Detect which cell encompasses the target text, then output its (x, y) center coordinate. 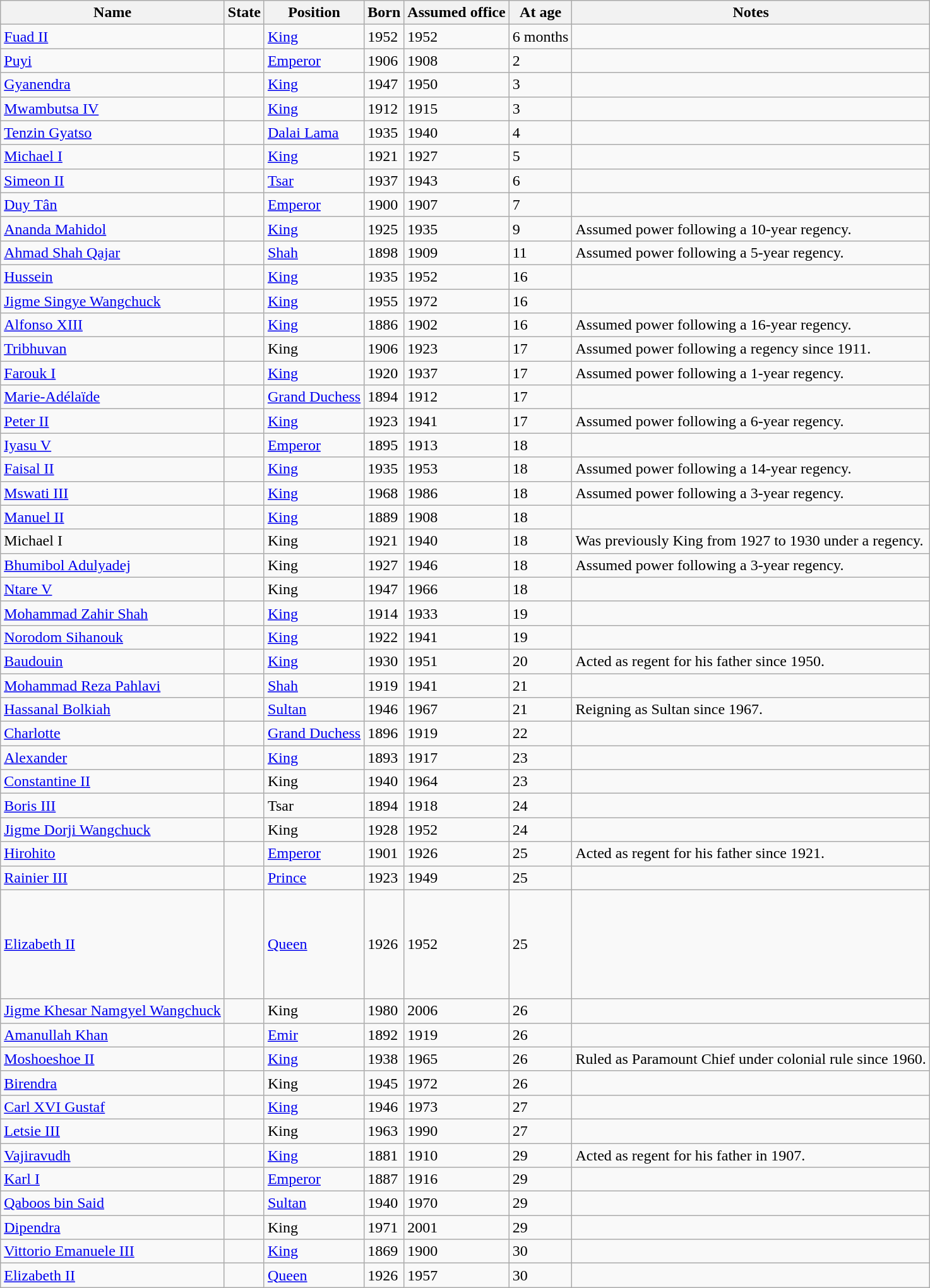
Prince (314, 878)
20 (540, 661)
Jigme Khesar Namgyel Wangchuck (112, 1011)
1986 (456, 493)
Vajiravudh (112, 1155)
1928 (384, 830)
Tenzin Gyatso (112, 133)
Norodom Sihanouk (112, 637)
Letsie III (112, 1131)
Assumed power following a 1-year regency. (751, 373)
1909 (456, 253)
1943 (456, 181)
Constantine II (112, 782)
Acted as regent for his father since 1921. (751, 854)
1889 (384, 517)
Vittorio Emanuele III (112, 1251)
1881 (384, 1155)
1886 (384, 325)
Qaboos bin Said (112, 1203)
1895 (384, 445)
5 (540, 157)
Hassanal Bolkiah (112, 710)
1949 (456, 878)
Bhumibol Adulyadej (112, 565)
1965 (456, 1059)
1920 (384, 373)
Tribhuvan (112, 349)
1914 (384, 613)
2001 (456, 1227)
Notes (751, 13)
1964 (456, 782)
Hussein (112, 277)
Baudouin (112, 661)
1915 (456, 109)
Puyi (112, 61)
Assumed office (456, 13)
1968 (384, 493)
Birendra (112, 1083)
Name (112, 13)
1955 (384, 301)
Ruled as Paramount Chief under colonial rule since 1960. (751, 1059)
1901 (384, 854)
Duy Tân (112, 205)
1896 (384, 734)
2006 (456, 1011)
Emir (314, 1035)
9 (540, 229)
Iyasu V (112, 445)
1971 (384, 1227)
Fuad II (112, 37)
1967 (456, 710)
1902 (456, 325)
1966 (456, 589)
1918 (456, 806)
1898 (384, 253)
Amanullah Khan (112, 1035)
Position (314, 13)
Faisal II (112, 469)
Jigme Singye Wangchuck (112, 301)
1933 (456, 613)
Carl XVI Gustaf (112, 1107)
Reigning as Sultan since 1967. (751, 710)
4 (540, 133)
1892 (384, 1035)
1916 (456, 1179)
6 (540, 181)
Karl I (112, 1179)
Assumed power following a regency since 1911. (751, 349)
Peter II (112, 421)
1945 (384, 1083)
1938 (384, 1059)
Rainier III (112, 878)
1922 (384, 637)
Mswati III (112, 493)
State (244, 13)
1887 (384, 1179)
Jigme Dorji Wangchuck (112, 830)
11 (540, 253)
1990 (456, 1131)
Dalai Lama (314, 133)
Simeon II (112, 181)
22 (540, 734)
Mohammad Zahir Shah (112, 613)
Acted as regent for his father since 1950. (751, 661)
At age (540, 13)
1953 (456, 469)
Assumed power following a 16-year regency. (751, 325)
1910 (456, 1155)
Was previously King from 1927 to 1930 under a regency. (751, 541)
1980 (384, 1011)
1913 (456, 445)
Mohammad Reza Pahlavi (112, 685)
Mwambutsa IV (112, 109)
Manuel II (112, 517)
Boris III (112, 806)
1963 (384, 1131)
1893 (384, 758)
1957 (456, 1275)
Marie-Adélaïde (112, 397)
Gyanendra (112, 85)
1917 (456, 758)
Acted as regent for his father in 1907. (751, 1155)
1970 (456, 1203)
1930 (384, 661)
2 (540, 61)
Farouk I (112, 373)
Ananda Mahidol (112, 229)
1869 (384, 1251)
Alfonso XIII (112, 325)
7 (540, 205)
Alexander (112, 758)
1907 (456, 205)
Ahmad Shah Qajar (112, 253)
1925 (384, 229)
Assumed power following a 5-year regency. (751, 253)
6 months (540, 37)
Ntare V (112, 589)
Charlotte (112, 734)
Hirohito (112, 854)
1950 (456, 85)
1951 (456, 661)
Assumed power following a 14-year regency. (751, 469)
Born (384, 13)
Dipendra (112, 1227)
Assumed power following a 6-year regency. (751, 421)
Assumed power following a 10-year regency. (751, 229)
1973 (456, 1107)
Moshoeshoe II (112, 1059)
